Identify which cell holds the provided text, then report its [X, Y] central coordinate. 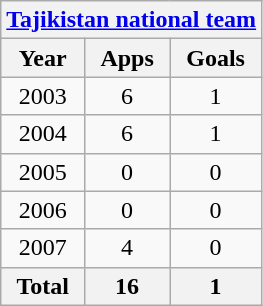
4 [128, 248]
Apps [128, 58]
2006 [43, 210]
2005 [43, 172]
Total [43, 286]
Goals [216, 58]
2003 [43, 96]
16 [128, 286]
Tajikistan national team [132, 20]
Year [43, 58]
2004 [43, 134]
2007 [43, 248]
